Identify which cell holds the provided text, then report its (X, Y) central coordinate. 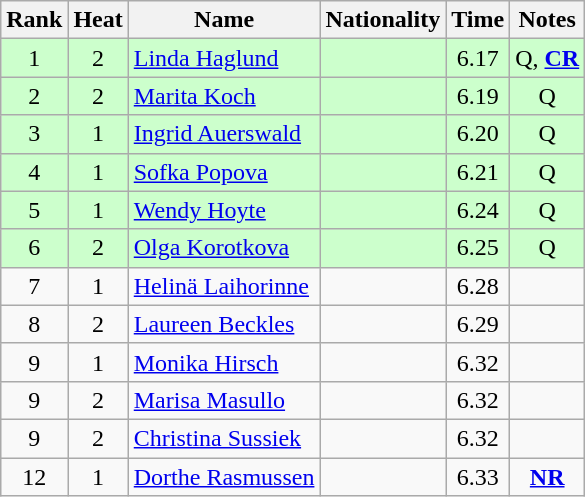
8 (34, 324)
Wendy Hoyte (224, 210)
6.20 (478, 134)
Ingrid Auerswald (224, 134)
Dorthe Rasmussen (224, 477)
Sofka Popova (224, 172)
Name (224, 20)
Time (478, 20)
Notes (548, 20)
Helinä Laihorinne (224, 286)
Q, CR (548, 58)
NR (548, 477)
7 (34, 286)
Monika Hirsch (224, 362)
Olga Korotkova (224, 248)
3 (34, 134)
6.24 (478, 210)
Laureen Beckles (224, 324)
5 (34, 210)
Christina Sussiek (224, 438)
6.21 (478, 172)
Marisa Masullo (224, 400)
6.28 (478, 286)
6 (34, 248)
Linda Haglund (224, 58)
12 (34, 477)
6.33 (478, 477)
6.29 (478, 324)
6.17 (478, 58)
Marita Koch (224, 96)
Rank (34, 20)
Nationality (383, 20)
4 (34, 172)
Heat (98, 20)
6.25 (478, 248)
6.19 (478, 96)
